Determine the [x, y] coordinate at the center of the cell enclosing the given text.  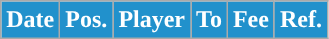
Fee [250, 20]
Ref. [300, 20]
To [210, 20]
Pos. [86, 20]
Player [152, 20]
Date [30, 20]
